Search for the cell housing the specified text and yield its (x, y) center coordinate. 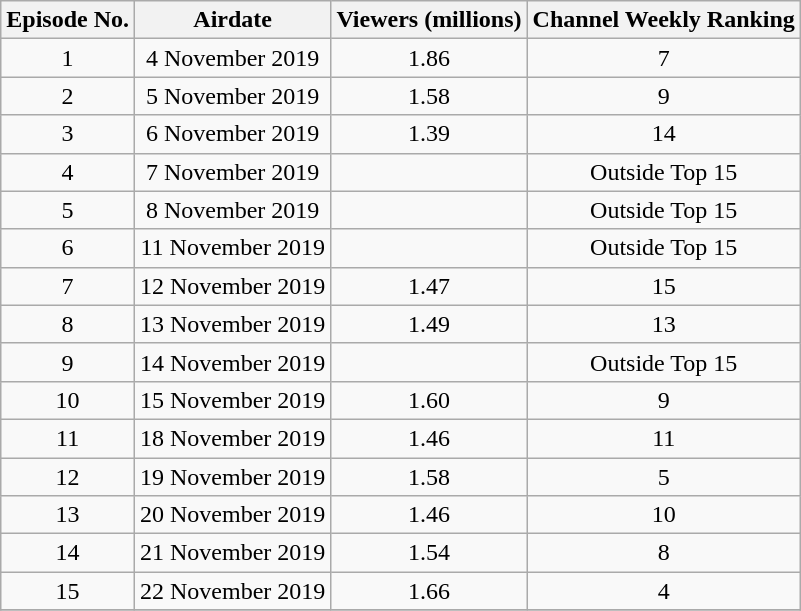
Episode No. (68, 20)
Channel Weekly Ranking (664, 20)
6 November 2019 (233, 134)
3 (68, 134)
13 November 2019 (233, 324)
1.66 (429, 591)
22 November 2019 (233, 591)
12 November 2019 (233, 286)
1.60 (429, 400)
Viewers (millions) (429, 20)
1.39 (429, 134)
15 November 2019 (233, 400)
6 (68, 248)
1.54 (429, 553)
12 (68, 477)
8 November 2019 (233, 210)
Airdate (233, 20)
1.86 (429, 58)
14 November 2019 (233, 362)
4 November 2019 (233, 58)
21 November 2019 (233, 553)
1 (68, 58)
5 November 2019 (233, 96)
20 November 2019 (233, 515)
1.49 (429, 324)
7 November 2019 (233, 172)
1.47 (429, 286)
19 November 2019 (233, 477)
11 November 2019 (233, 248)
18 November 2019 (233, 438)
2 (68, 96)
